From the cell containing the given text, extract its center point as [X, Y] coordinate. 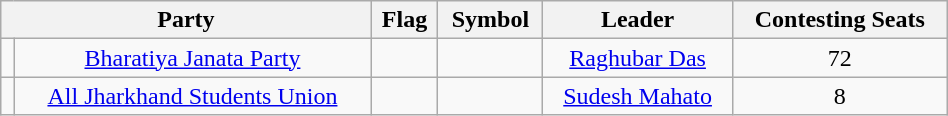
Bharatiya Janata Party [192, 58]
Contesting Seats [840, 20]
Leader [638, 20]
Raghubar Das [638, 58]
Symbol [490, 20]
Party [186, 20]
8 [840, 96]
All Jharkhand Students Union [192, 96]
Flag [404, 20]
Sudesh Mahato [638, 96]
72 [840, 58]
